Search for the cell housing the specified text and yield its (X, Y) center coordinate. 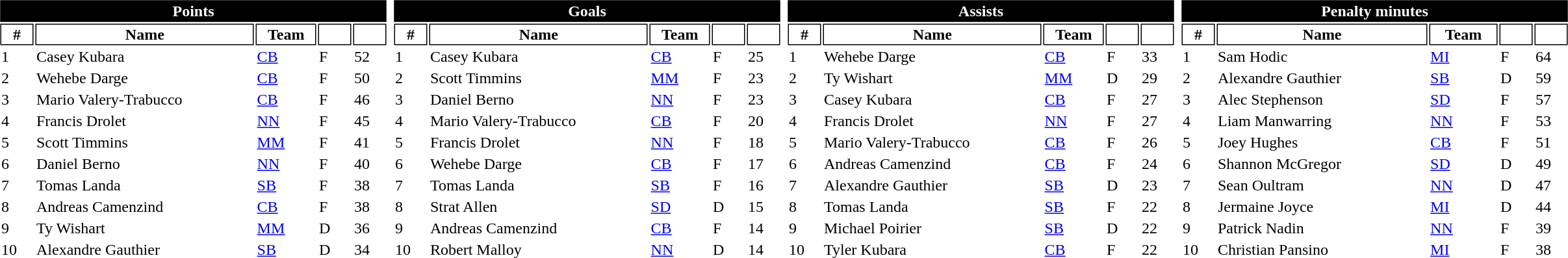
46 (370, 99)
Penalty minutes (1374, 10)
Goals (587, 10)
44 (1552, 207)
39 (1552, 228)
53 (1552, 122)
Patrick Nadin (1322, 228)
Jermaine Joyce (1322, 207)
Alec Stephenson (1322, 99)
14 (764, 228)
57 (1552, 99)
47 (1552, 185)
50 (370, 79)
Strat Allen (538, 207)
33 (1158, 57)
29 (1158, 79)
Joey Hughes (1322, 142)
36 (370, 228)
40 (370, 164)
49 (1552, 164)
16 (764, 185)
26 (1158, 142)
45 (370, 122)
18 (764, 142)
15 (764, 207)
52 (370, 57)
20 (764, 122)
64 (1552, 57)
59 (1552, 79)
17 (764, 164)
41 (370, 142)
24 (1158, 164)
Assists (981, 10)
Shannon McGregor (1322, 164)
Points (193, 10)
Sam Hodic (1322, 57)
Sean Oultram (1322, 185)
25 (764, 57)
51 (1552, 142)
Liam Manwarring (1322, 122)
Michael Poirier (932, 228)
